Scan for the cell matching the given text and deliver its [X, Y] coordinate at center. 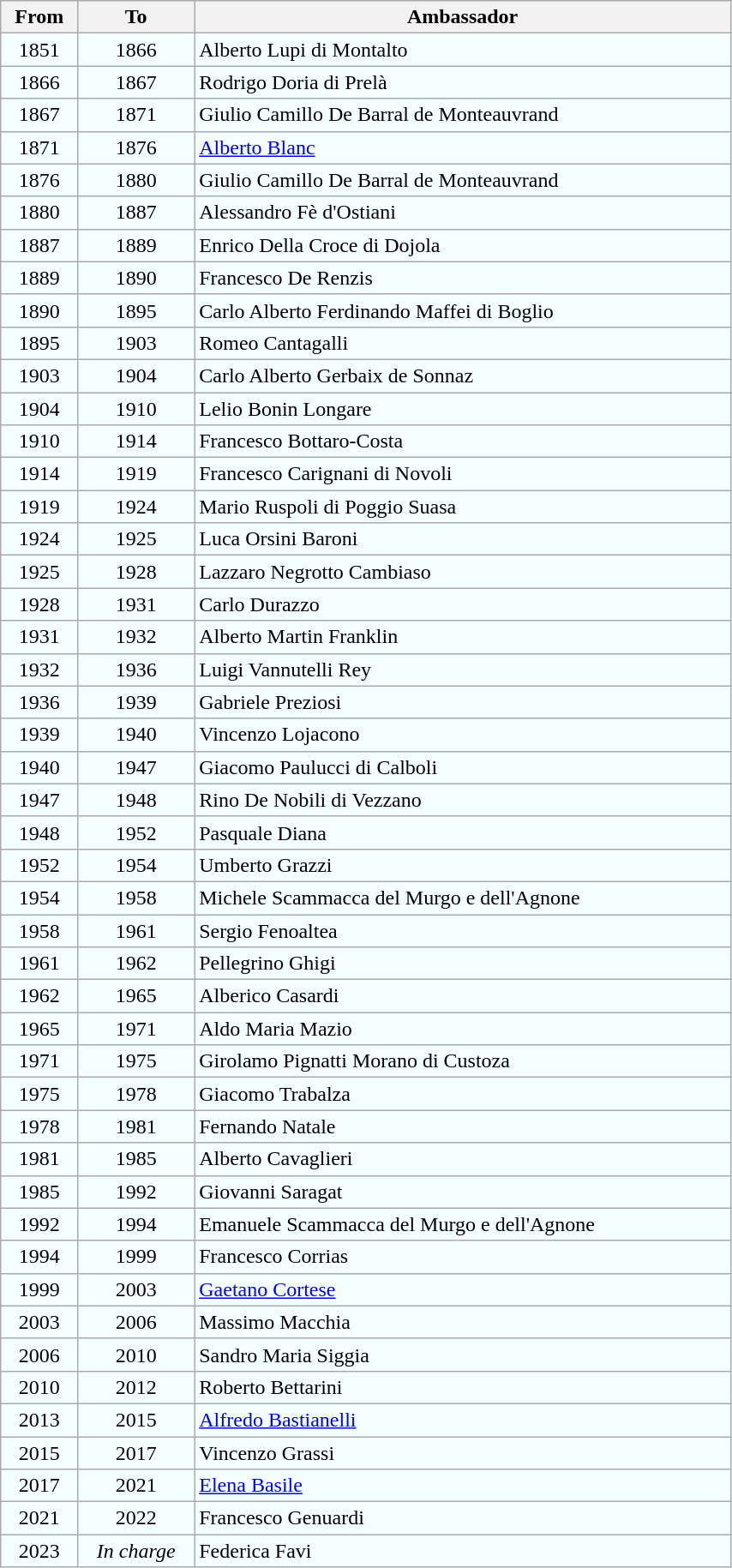
Sergio Fenoaltea [463, 930]
Girolamo Pignatti Morano di Custoza [463, 1061]
Alfredo Bastianelli [463, 1420]
Francesco Carignani di Novoli [463, 474]
2023 [39, 1551]
Francesco Genuardi [463, 1518]
Francesco De Renzis [463, 278]
In charge [136, 1551]
Vincenzo Lojacono [463, 735]
Gabriele Preziosi [463, 702]
Giacomo Paulucci di Calboli [463, 767]
Elena Basile [463, 1486]
Lelio Bonin Longare [463, 409]
Ambassador [463, 17]
Alberto Blanc [463, 147]
Enrico Della Croce di Dojola [463, 245]
Giovanni Saragat [463, 1192]
Aldo Maria Mazio [463, 1029]
Lazzaro Negrotto Cambiaso [463, 572]
Emanuele Scammacca del Murgo e dell'Agnone [463, 1224]
Alberto Lupi di Montalto [463, 50]
Francesco Bottaro-Costa [463, 442]
Romeo Cantagalli [463, 343]
2022 [136, 1518]
Alberico Casardi [463, 996]
Umberto Grazzi [463, 865]
Rodrigo Doria di Prelà [463, 82]
From [39, 17]
Alessandro Fè d'Ostiani [463, 213]
Massimo Macchia [463, 1322]
Sandro Maria Siggia [463, 1355]
Federica Favi [463, 1551]
Luigi Vannutelli Rey [463, 670]
Carlo Durazzo [463, 604]
Rino De Nobili di Vezzano [463, 800]
Giacomo Trabalza [463, 1094]
Michele Scammacca del Murgo e dell'Agnone [463, 898]
Pellegrino Ghigi [463, 964]
Luca Orsini Baroni [463, 539]
Gaetano Cortese [463, 1289]
1851 [39, 50]
Francesco Corrias [463, 1257]
Roberto Bettarini [463, 1387]
To [136, 17]
Carlo Alberto Gerbaix de Sonnaz [463, 375]
Pasquale Diana [463, 832]
Mario Ruspoli di Poggio Suasa [463, 507]
2012 [136, 1387]
Vincenzo Grassi [463, 1453]
Alberto Martin Franklin [463, 637]
Fernando Natale [463, 1126]
2013 [39, 1420]
Alberto Cavaglieri [463, 1159]
Carlo Alberto Ferdinando Maffei di Boglio [463, 310]
